Extract the (x, y) coordinate from the center of the cell holding the provided text.  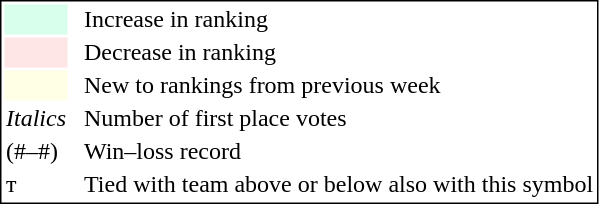
Tied with team above or below also with this symbol (338, 185)
Win–loss record (338, 151)
Italics (36, 119)
(#–#) (36, 151)
New to rankings from previous week (338, 85)
Number of first place votes (338, 119)
Decrease in ranking (338, 53)
Increase in ranking (338, 19)
т (36, 185)
